Capture the cell that displays the provided text and extract its (x, y) central coordinate. 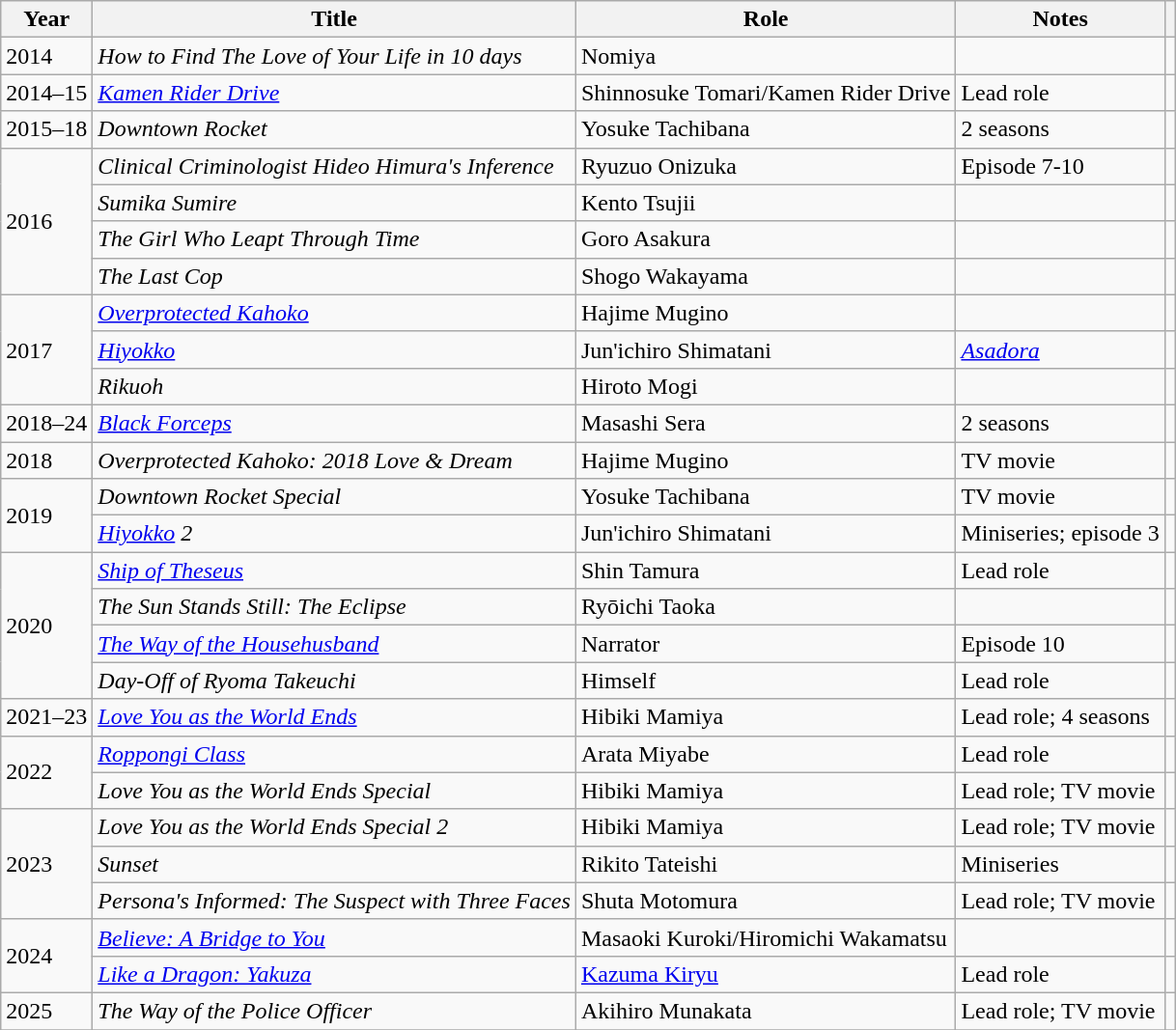
Himself (766, 681)
2015–18 (46, 129)
Overprotected Kahoko (334, 313)
2014 (46, 56)
Episode 7-10 (1060, 166)
Hiyokko (334, 349)
Role (766, 19)
2014–15 (46, 93)
Narrator (766, 644)
Downtown Rocket Special (334, 497)
Shogo Wakayama (766, 276)
Downtown Rocket (334, 129)
2020 (46, 626)
2022 (46, 772)
2016 (46, 221)
Year (46, 19)
Hiyokko 2 (334, 534)
2017 (46, 349)
Arata Miyabe (766, 754)
Like a Dragon: Yakuza (334, 974)
Shinnosuke Tomari/Kamen Rider Drive (766, 93)
Kazuma Kiryu (766, 974)
The Last Cop (334, 276)
2024 (46, 956)
Nomiya (766, 56)
Ship of Theseus (334, 571)
Ryōichi Taoka (766, 607)
Sumika Sumire (334, 203)
Love You as the World Ends (334, 717)
Kamen Rider Drive (334, 93)
Shuta Motomura (766, 901)
2021–23 (46, 717)
Sunset (334, 864)
The Way of the Househusband (334, 644)
Lead role; 4 seasons (1060, 717)
Asadora (1060, 349)
Hiroto Mogi (766, 386)
Rikito Tateishi (766, 864)
Persona's Informed: The Suspect with Three Faces (334, 901)
Masashi Sera (766, 423)
Masaoki Kuroki/Hiromichi Wakamatsu (766, 937)
2025 (46, 1011)
The Girl Who Leapt Through Time (334, 239)
2019 (46, 515)
Shin Tamura (766, 571)
Day-Off of Ryoma Takeuchi (334, 681)
How to Find The Love of Your Life in 10 days (334, 56)
Clinical Criminologist Hideo Himura's Inference (334, 166)
The Way of the Police Officer (334, 1011)
Believe: A Bridge to You (334, 937)
Love You as the World Ends Special 2 (334, 827)
Episode 10 (1060, 644)
Ryuzuo Onizuka (766, 166)
2023 (46, 864)
2018 (46, 460)
2018–24 (46, 423)
Goro Asakura (766, 239)
Overprotected Kahoko: 2018 Love & Dream (334, 460)
Title (334, 19)
Kento Tsujii (766, 203)
Black Forceps (334, 423)
Roppongi Class (334, 754)
The Sun Stands Still: The Eclipse (334, 607)
Notes (1060, 19)
Love You as the World Ends Special (334, 791)
Rikuoh (334, 386)
Akihiro Munakata (766, 1011)
Miniseries; episode 3 (1060, 534)
Miniseries (1060, 864)
